Search for the cell housing the specified text and yield its (X, Y) center coordinate. 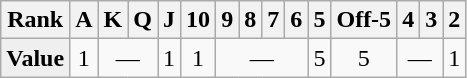
4 (408, 20)
A (84, 20)
K (113, 20)
2 (454, 20)
9 (228, 20)
Off-5 (364, 20)
Value (36, 58)
Rank (36, 20)
6 (296, 20)
J (170, 20)
10 (198, 20)
Q (143, 20)
7 (274, 20)
8 (250, 20)
3 (432, 20)
